Determine the (x, y) coordinate at the center of the cell enclosing the given text.  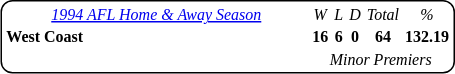
D (356, 14)
0 (356, 37)
1994 AFL Home & Away Season (156, 14)
132.19 (428, 37)
West Coast (156, 37)
Total (382, 14)
Minor Premiers (381, 60)
6 (339, 37)
W (320, 14)
16 (320, 37)
% (428, 14)
L (339, 14)
64 (382, 37)
